For the text-containing cell, return its midpoint in [x, y] coordinate format. 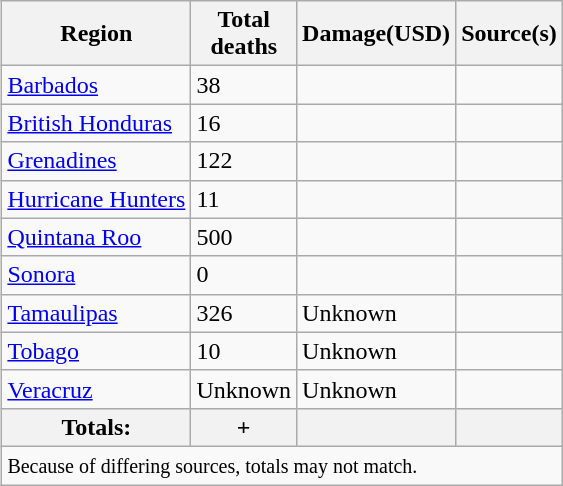
Totals: [96, 427]
Hurricane Hunters [96, 199]
16 [244, 123]
0 [244, 275]
Totaldeaths [244, 34]
Tobago [96, 351]
Damage(USD) [376, 34]
+ [244, 427]
Tamaulipas [96, 313]
Source(s) [510, 34]
10 [244, 351]
500 [244, 237]
Barbados [96, 85]
326 [244, 313]
British Honduras [96, 123]
Grenadines [96, 161]
11 [244, 199]
122 [244, 161]
Because of differing sources, totals may not match. [282, 465]
38 [244, 85]
Region [96, 34]
Quintana Roo [96, 237]
Veracruz [96, 389]
Sonora [96, 275]
